From the cell containing the given text, extract its center point as [x, y] coordinate. 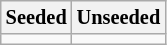
Seeded [36, 17]
Unseeded [118, 17]
